Capture the cell that displays the provided text and extract its [X, Y] central coordinate. 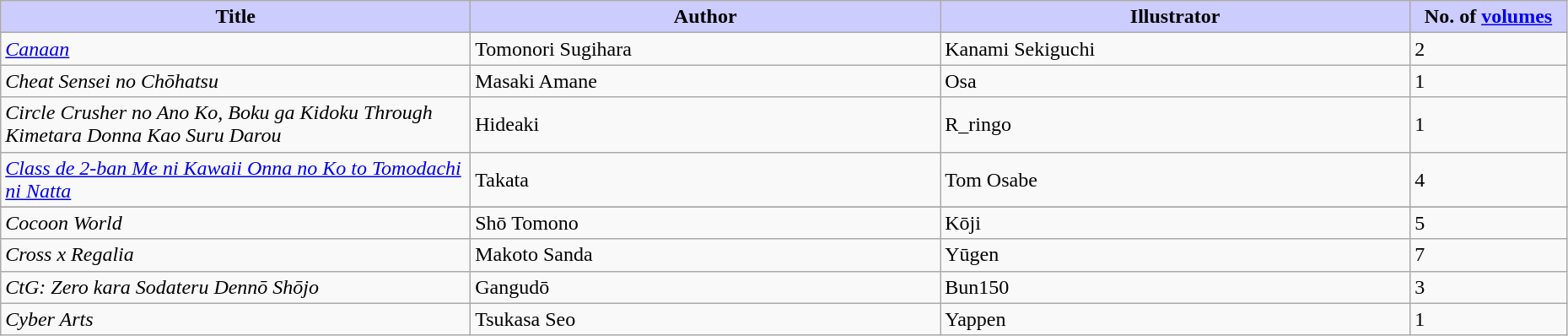
Tomonori Sugihara [705, 49]
Kanami Sekiguchi [1176, 49]
Osa [1176, 81]
5 [1489, 223]
Yappen [1176, 319]
3 [1489, 287]
Makoto Sanda [705, 255]
Cross x Regalia [236, 255]
Title [236, 17]
Canaan [236, 49]
Bun150 [1176, 287]
Cocoon World [236, 223]
Gangudō [705, 287]
Author [705, 17]
Circle Crusher no Ano Ko, Boku ga Kidoku Through Kimetara Donna Kao Suru Darou [236, 125]
Masaki Amane [705, 81]
Kōji [1176, 223]
No. of volumes [1489, 17]
Takata [705, 179]
Hideaki [705, 125]
Class de 2-ban Me ni Kawaii Onna no Ko to Tomodachi ni Natta [236, 179]
Illustrator [1176, 17]
Cyber Arts [236, 319]
Yūgen [1176, 255]
2 [1489, 49]
Shō Tomono [705, 223]
CtG: Zero kara Sodateru Dennō Shōjo [236, 287]
Tom Osabe [1176, 179]
R_ringo [1176, 125]
4 [1489, 179]
Tsukasa Seo [705, 319]
7 [1489, 255]
Cheat Sensei no Chōhatsu [236, 81]
